Extract the (X, Y) coordinate from the center of the cell holding the provided text.  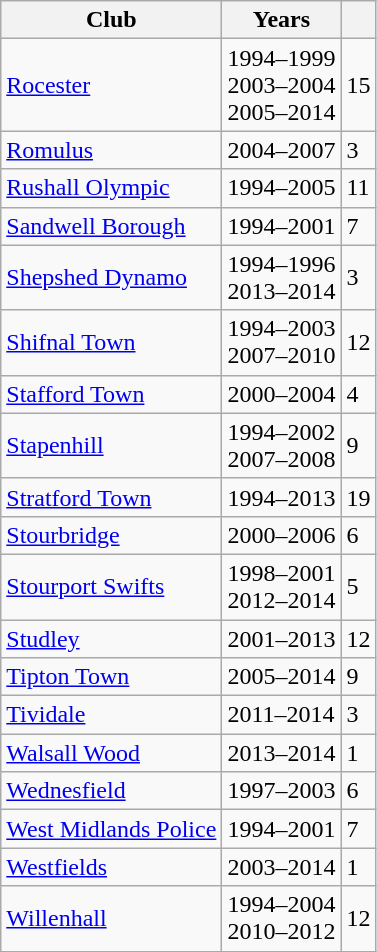
Stapenhill (112, 446)
15 (358, 85)
Westfields (112, 867)
Tipton Town (112, 677)
1994–20042010–2012 (282, 918)
19 (358, 497)
Stratford Town (112, 497)
1994–2013 (282, 497)
Stourport Swifts (112, 586)
Studley (112, 639)
1994–2005 (282, 188)
1994–19992003–20042005–2014 (282, 85)
2000–2004 (282, 394)
Stourbridge (112, 535)
Wednesfield (112, 791)
Romulus (112, 150)
Tividale (112, 715)
Walsall Wood (112, 753)
2013–2014 (282, 753)
1994–20032007–2010 (282, 342)
2005–2014 (282, 677)
Shepshed Dynamo (112, 278)
1997–2003 (282, 791)
Shifnal Town (112, 342)
Rocester (112, 85)
2004–2007 (282, 150)
Sandwell Borough (112, 226)
West Midlands Police (112, 829)
Years (282, 20)
5 (358, 586)
1998–20012012–2014 (282, 586)
Stafford Town (112, 394)
2000–2006 (282, 535)
2003–2014 (282, 867)
Willenhall (112, 918)
Rushall Olympic (112, 188)
4 (358, 394)
11 (358, 188)
2001–2013 (282, 639)
Club (112, 20)
1994–20022007–2008 (282, 446)
1994–19962013–2014 (282, 278)
2011–2014 (282, 715)
